Locate the cell with the specified text and output its (X, Y) center coordinate. 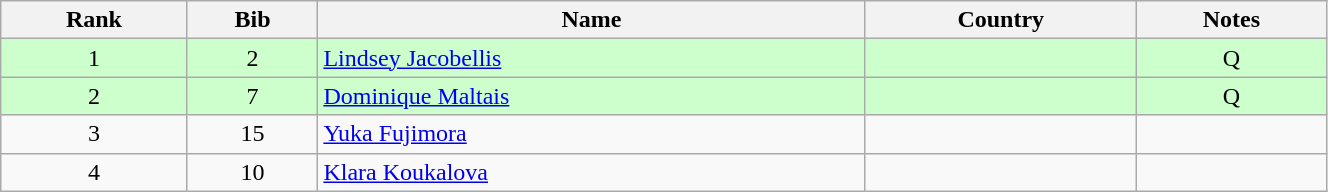
Yuka Fujimora (592, 134)
1 (94, 58)
10 (252, 172)
Bib (252, 20)
3 (94, 134)
Country (1000, 20)
Klara Koukalova (592, 172)
7 (252, 96)
Lindsey Jacobellis (592, 58)
4 (94, 172)
Notes (1231, 20)
Rank (94, 20)
15 (252, 134)
Dominique Maltais (592, 96)
Name (592, 20)
